Scan for the cell matching the given text and deliver its [x, y] coordinate at center. 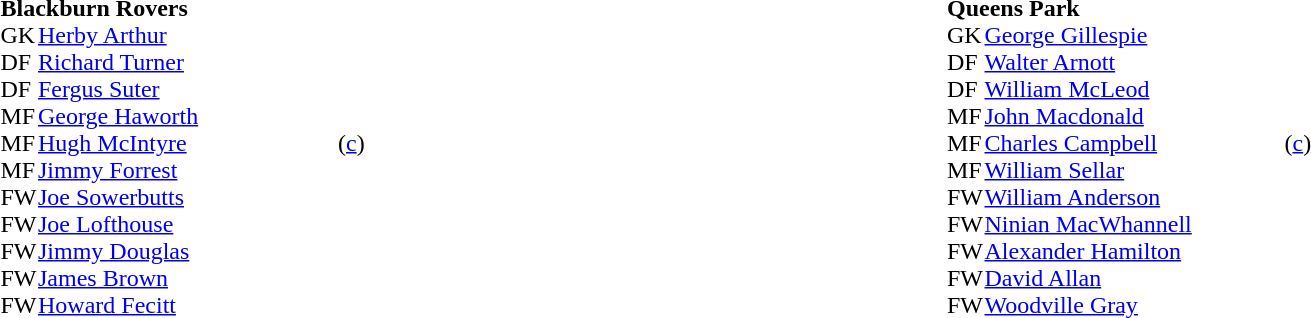
William Anderson [1134, 198]
Ninian MacWhannell [1134, 224]
John Macdonald [1134, 116]
Jimmy Forrest [188, 170]
Herby Arthur [188, 36]
Jimmy Douglas [188, 252]
James Brown [188, 278]
Walter Arnott [1134, 62]
Joe Lofthouse [188, 224]
Fergus Suter [188, 90]
George Haworth [188, 116]
William Sellar [1134, 170]
Joe Sowerbutts [188, 198]
Charles Campbell [1134, 144]
Alexander Hamilton [1134, 252]
(c) [640, 144]
Hugh McIntyre [188, 144]
Richard Turner [188, 62]
David Allan [1134, 278]
George Gillespie [1134, 36]
William McLeod [1134, 90]
